Output the (x, y) coordinate of the center of the cell containing the given text.  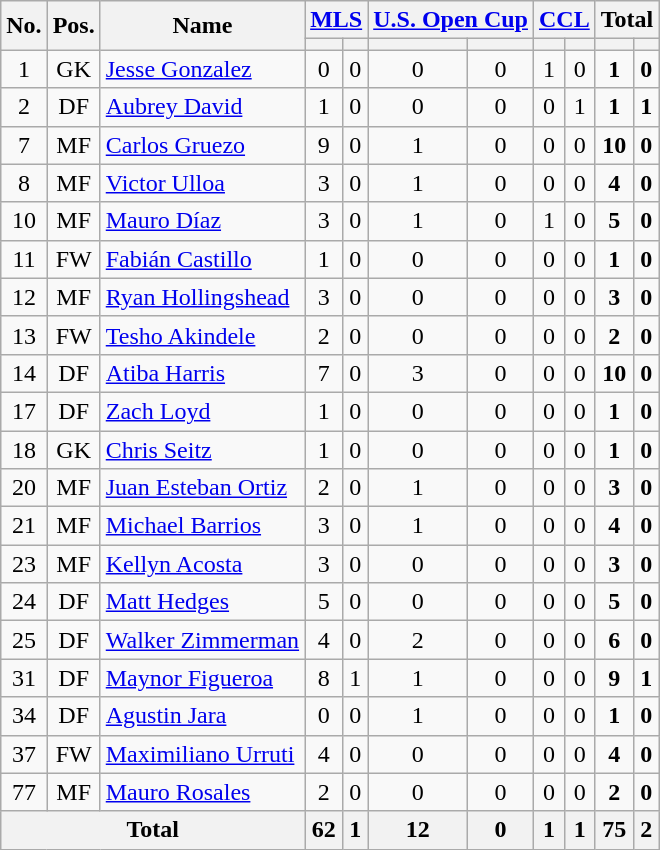
20 (24, 488)
Ryan Hollingshead (202, 297)
MLS (336, 20)
Pos. (74, 26)
Carlos Gruezo (202, 145)
11 (24, 259)
23 (24, 564)
Aubrey David (202, 107)
Name (202, 26)
Tesho Akindele (202, 335)
No. (24, 26)
62 (324, 830)
Michael Barrios (202, 526)
Victor Ulloa (202, 183)
17 (24, 411)
75 (614, 830)
77 (24, 792)
Agustin Jara (202, 716)
Mauro Rosales (202, 792)
25 (24, 640)
Zach Loyd (202, 411)
6 (614, 640)
21 (24, 526)
Maynor Figueroa (202, 678)
CCL (564, 20)
34 (24, 716)
24 (24, 602)
14 (24, 373)
18 (24, 449)
Atiba Harris (202, 373)
U.S. Open Cup (451, 20)
Matt Hedges (202, 602)
13 (24, 335)
Chris Seitz (202, 449)
Kellyn Acosta (202, 564)
Maximiliano Urruti (202, 754)
Mauro Díaz (202, 221)
Walker Zimmerman (202, 640)
Fabián Castillo (202, 259)
Juan Esteban Ortiz (202, 488)
37 (24, 754)
31 (24, 678)
Jesse Gonzalez (202, 69)
